Identify which cell holds the provided text, then report its [X, Y] central coordinate. 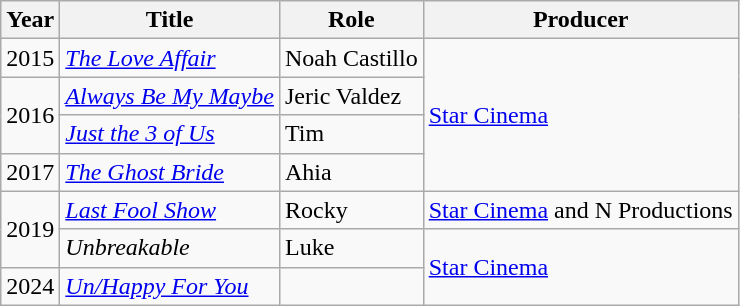
The Ghost Bride [170, 172]
Just the 3 of Us [170, 134]
Role [351, 20]
Luke [351, 248]
Noah Castillo [351, 58]
Title [170, 20]
Tim [351, 134]
Always Be My Maybe [170, 96]
Producer [580, 20]
Ahia [351, 172]
2017 [30, 172]
Year [30, 20]
The Love Affair [170, 58]
2019 [30, 229]
Star Cinema and N Productions [580, 210]
2015 [30, 58]
Unbreakable [170, 248]
2016 [30, 115]
2024 [30, 286]
Un/Happy For You [170, 286]
Rocky [351, 210]
Jeric Valdez [351, 96]
Last Fool Show [170, 210]
